Detect which cell encompasses the target text, then output its [X, Y] center coordinate. 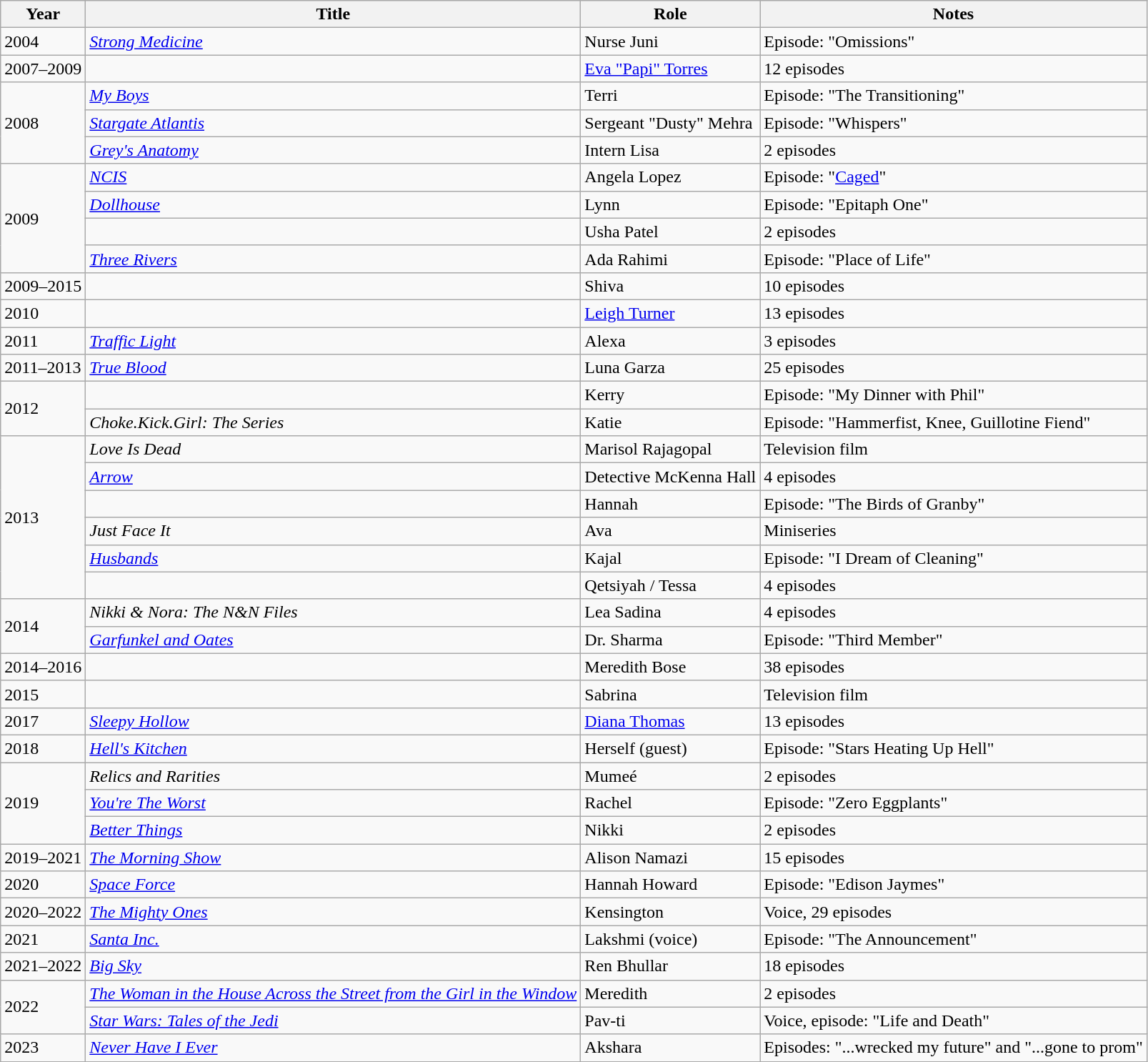
Space Force [333, 885]
Episode: "The Announcement" [953, 939]
True Blood [333, 368]
Year [43, 14]
Star Wars: Tales of the Jedi [333, 1021]
Leigh Turner [670, 313]
Kensington [670, 912]
The Morning Show [333, 858]
Role [670, 14]
You're The Worst [333, 803]
Eva "Papi" Torres [670, 69]
Episode: "The Transitioning" [953, 96]
Episode: "My Dinner with Phil" [953, 395]
My Boys [333, 96]
2011–2013 [43, 368]
Alison Namazi [670, 858]
Ava [670, 531]
2020 [43, 885]
15 episodes [953, 858]
2021–2022 [43, 966]
Akshara [670, 1048]
2018 [43, 748]
Sleepy Hollow [333, 721]
Strong Medicine [333, 41]
2021 [43, 939]
25 episodes [953, 368]
Traffic Light [333, 341]
Lynn [670, 204]
Hannah [670, 504]
Intern Lisa [670, 150]
Episode: "Zero Eggplants" [953, 803]
Luna Garza [670, 368]
Episode: "Whispers" [953, 123]
2014 [43, 626]
2007–2009 [43, 69]
Hannah Howard [670, 885]
Garfunkel and Oates [333, 640]
Episode: "Place of Life" [953, 259]
The Mighty Ones [333, 912]
2012 [43, 409]
Shiva [670, 286]
2013 [43, 517]
Nurse Juni [670, 41]
Qetsiyah / Tessa [670, 585]
Episode: "Edison Jaymes" [953, 885]
2008 [43, 123]
Kerry [670, 395]
2009 [43, 218]
Miniseries [953, 531]
Nikki [670, 830]
2019 [43, 803]
Lakshmi (voice) [670, 939]
Episode: "Stars Heating Up Hell" [953, 748]
Sergeant "Dusty" Mehra [670, 123]
2010 [43, 313]
Nikki & Nora: The N&N Files [333, 612]
Angela Lopez [670, 177]
Relics and Rarities [333, 775]
Episode: "Third Member" [953, 640]
Never Have I Ever [333, 1048]
2009–2015 [43, 286]
Meredith [670, 993]
Choke.Kick.Girl: The Series [333, 422]
Terri [670, 96]
Meredith Bose [670, 667]
Diana Thomas [670, 721]
Pav-ti [670, 1021]
2020–2022 [43, 912]
2015 [43, 694]
Sabrina [670, 694]
Episode: "Caged" [953, 177]
Mumeé [670, 775]
Ren Bhullar [670, 966]
Kajal [670, 558]
Notes [953, 14]
Katie [670, 422]
Arrow [333, 477]
2011 [43, 341]
Just Face It [333, 531]
38 episodes [953, 667]
Three Rivers [333, 259]
Better Things [333, 830]
Rachel [670, 803]
Lea Sadina [670, 612]
Dr. Sharma [670, 640]
Marisol Rajagopal [670, 450]
Episode: "Hammerfist, Knee, Guillotine Fiend" [953, 422]
3 episodes [953, 341]
Santa Inc. [333, 939]
Voice, episode: "Life and Death" [953, 1021]
Love Is Dead [333, 450]
Herself (guest) [670, 748]
Usha Patel [670, 232]
Alexa [670, 341]
The Woman in the House Across the Street from the Girl in the Window [333, 993]
Dollhouse [333, 204]
2014–2016 [43, 667]
Ada Rahimi [670, 259]
10 episodes [953, 286]
Grey's Anatomy [333, 150]
Big Sky [333, 966]
2022 [43, 1007]
Episodes: "...wrecked my future" and "...gone to prom" [953, 1048]
Stargate Atlantis [333, 123]
Voice, 29 episodes [953, 912]
Episode: "I Dream of Cleaning" [953, 558]
2004 [43, 41]
Hell's Kitchen [333, 748]
Detective McKenna Hall [670, 477]
2023 [43, 1048]
Episode: "Omissions" [953, 41]
Title [333, 14]
18 episodes [953, 966]
Episode: "Epitaph One" [953, 204]
Husbands [333, 558]
2019–2021 [43, 858]
2017 [43, 721]
NCIS [333, 177]
12 episodes [953, 69]
Episode: "The Birds of Granby" [953, 504]
